Return (X, Y) of the center of cell containing provided text 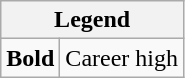
Career high (122, 58)
Bold (30, 58)
Legend (92, 20)
